Return the [x, y] coordinate for the center point of the cell that contains the specified text.  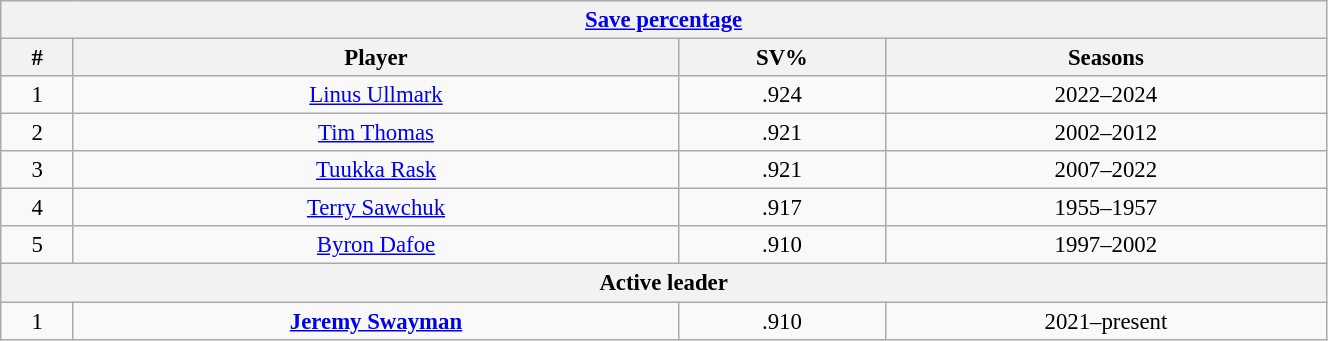
Tuukka Rask [376, 170]
2 [38, 133]
Player [376, 58]
4 [38, 208]
Jeremy Swayman [376, 321]
Save percentage [664, 20]
Byron Dafoe [376, 245]
# [38, 58]
1997–2002 [1106, 245]
5 [38, 245]
Tim Thomas [376, 133]
3 [38, 170]
Linus Ullmark [376, 95]
2022–2024 [1106, 95]
.917 [782, 208]
2007–2022 [1106, 170]
SV% [782, 58]
1955–1957 [1106, 208]
2021–present [1106, 321]
Seasons [1106, 58]
Terry Sawchuk [376, 208]
.924 [782, 95]
2002–2012 [1106, 133]
Active leader [664, 283]
